Identify which cell holds the provided text, then report its [X, Y] central coordinate. 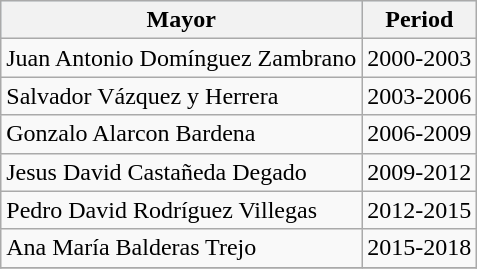
2012-2015 [420, 210]
Period [420, 20]
Mayor [182, 20]
2003-2006 [420, 96]
Jesus David Castañeda Degado [182, 172]
Salvador Vázquez y Herrera [182, 96]
Ana María Balderas Trejo [182, 248]
2006-2009 [420, 134]
2009-2012 [420, 172]
Juan Antonio Domínguez Zambrano [182, 58]
Gonzalo Alarcon Bardena [182, 134]
2015-2018 [420, 248]
2000-2003 [420, 58]
Pedro David Rodríguez Villegas [182, 210]
